Output the [X, Y] coordinate of the center of the cell containing the given text.  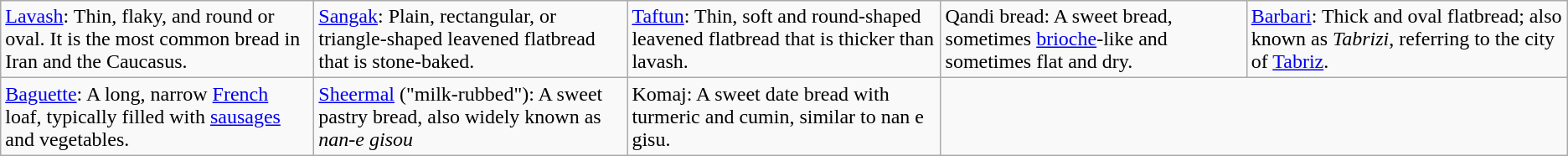
Komaj: A sweet date bread with turmeric and cumin, similar to nan e gisu. [784, 117]
Baguette: A long, narrow French loaf, typically filled with sausages and vegetables. [157, 117]
Sangak: Plain, rectangular, or triangle-shaped leavened flatbread that is stone-baked. [471, 39]
Lavash: Thin, flaky, and round or oval. It is the most common bread in Iran and the Caucasus. [157, 39]
Sheermal ("milk-rubbed"): A sweet pastry bread, also widely known as nan-e gisou [471, 117]
Qandi bread: A sweet bread, sometimes brioche-like and sometimes flat and dry. [1094, 39]
Barbari: Thick and oval flatbread; also known as Tabrizi, referring to the city of Tabriz. [1407, 39]
Taftun: Thin, soft and round-shaped leavened flatbread that is thicker than lavash. [784, 39]
